Identify which cell holds the provided text, then report its (X, Y) central coordinate. 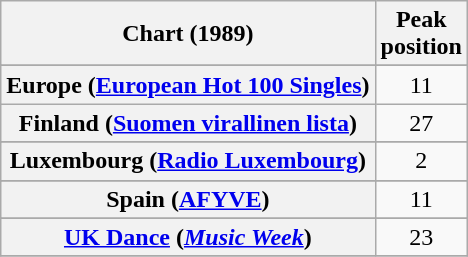
23 (421, 237)
27 (421, 123)
Chart (1989) (188, 34)
Finland (Suomen virallinen lista) (188, 123)
2 (421, 161)
Peakposition (421, 34)
Luxembourg (Radio Luxembourg) (188, 161)
UK Dance (Music Week) (188, 237)
Spain (AFYVE) (188, 199)
Europe (European Hot 100 Singles) (188, 85)
